Scan for the cell matching the given text and deliver its [X, Y] coordinate at center. 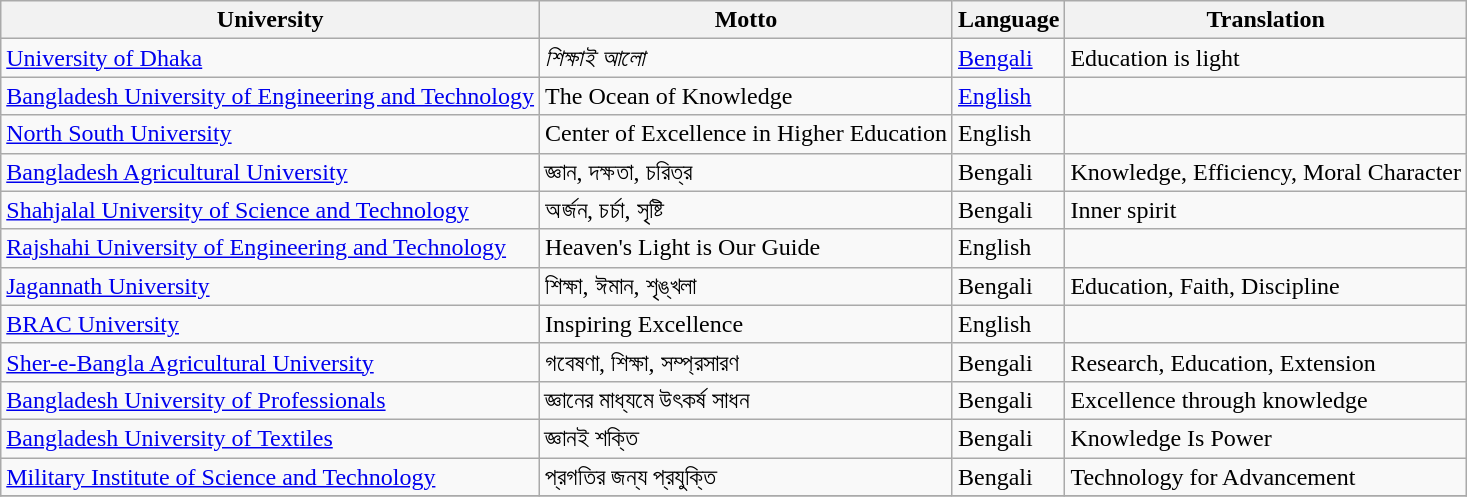
Education, Faith, Discipline [1266, 286]
Bangladesh University of Engineering and Technology [270, 96]
অর্জন, চর্চা, সৃষ্টি [746, 210]
Bangladesh University of Professionals [270, 400]
Bangladesh University of Textiles [270, 438]
Sher-e-Bangla Agricultural University [270, 362]
Heaven's Light is Our Guide [746, 248]
Education is light [1266, 58]
Motto [746, 20]
জ্ঞান, দক্ষতা, চরিত্র [746, 172]
Knowledge, Efficiency, Moral Character [1266, 172]
Bangladesh Agricultural University [270, 172]
Shahjalal University of Science and Technology [270, 210]
শিক্ষা, ঈমান, শৃঙ্খলা [746, 286]
Technology for Advancement [1266, 477]
Center of Excellence in Higher Education [746, 134]
Knowledge Is Power [1266, 438]
Military Institute of Science and Technology [270, 477]
BRAC University [270, 324]
Translation [1266, 20]
University [270, 20]
The Ocean of Knowledge [746, 96]
Research, Education, Extension [1266, 362]
Inner spirit [1266, 210]
Excellence through knowledge [1266, 400]
জ্ঞানই শক্তি [746, 438]
প্রগতির জন্য প্রযুক্তি [746, 477]
Language [1008, 20]
জ্ঞানের মাধ্যমে উৎকর্ষ সাধন [746, 400]
University of Dhaka [270, 58]
Inspiring Excellence [746, 324]
শিক্ষাই আলো [746, 58]
North South University [270, 134]
Jagannath University [270, 286]
গবেষণা, শিক্ষা, সম্প্রসারণ [746, 362]
Rajshahi University of Engineering and Technology [270, 248]
